For the text-containing cell, return its midpoint in [X, Y] coordinate format. 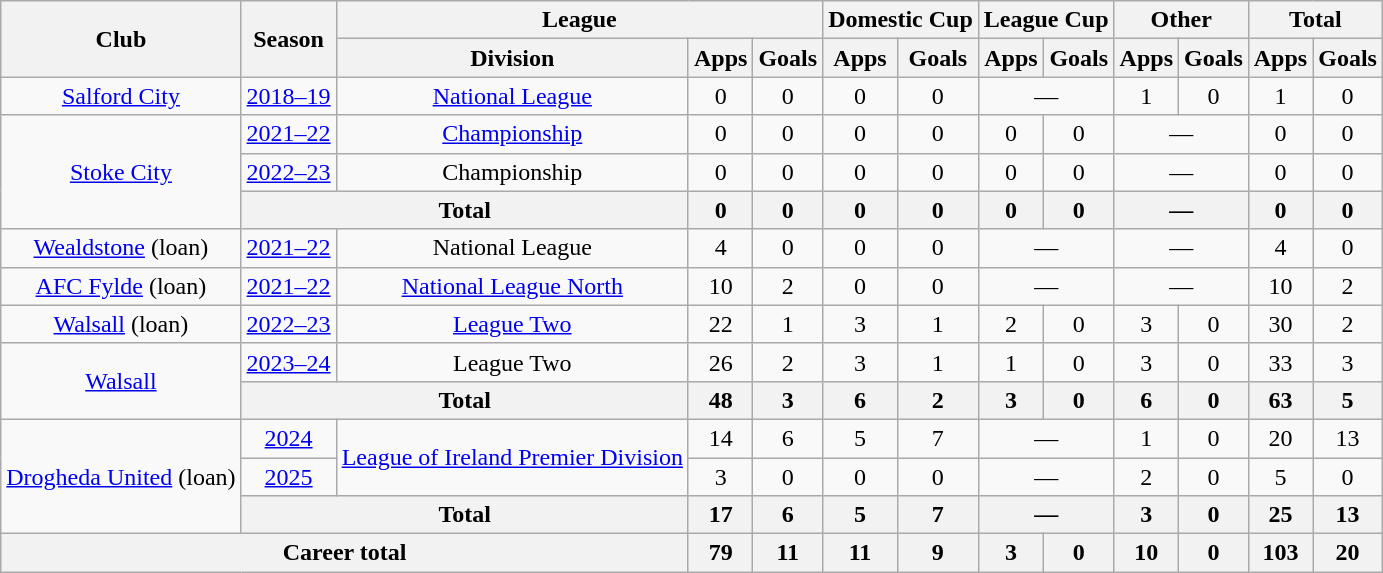
30 [1280, 324]
Other [1181, 20]
Walsall [121, 381]
2023–24 [288, 362]
League [579, 20]
48 [720, 400]
Walsall (loan) [121, 324]
Salford City [121, 96]
2018–19 [288, 96]
Season [288, 39]
Drogheda United (loan) [121, 476]
Club [121, 39]
103 [1280, 553]
26 [720, 362]
Career total [345, 553]
14 [720, 438]
Wealdstone (loan) [121, 248]
Division [512, 58]
33 [1280, 362]
Domestic Cup [901, 20]
22 [720, 324]
League Cup [1046, 20]
9 [938, 553]
63 [1280, 400]
2024 [288, 438]
25 [1280, 515]
79 [720, 553]
National League North [512, 286]
Stoke City [121, 172]
17 [720, 515]
League of Ireland Premier Division [512, 457]
2025 [288, 477]
AFC Fylde (loan) [121, 286]
